Detect which cell encompasses the target text, then output its (X, Y) center coordinate. 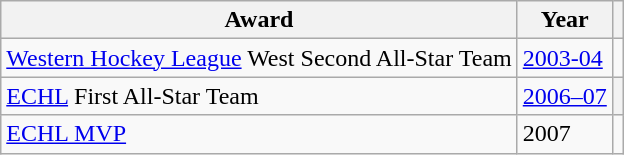
2006–07 (564, 96)
Year (564, 20)
2007 (564, 134)
ECHL MVP (259, 134)
Award (259, 20)
2003-04 (564, 58)
Western Hockey League West Second All-Star Team (259, 58)
ECHL First All-Star Team (259, 96)
